Locate the cell with the specified text and output its [X, Y] center coordinate. 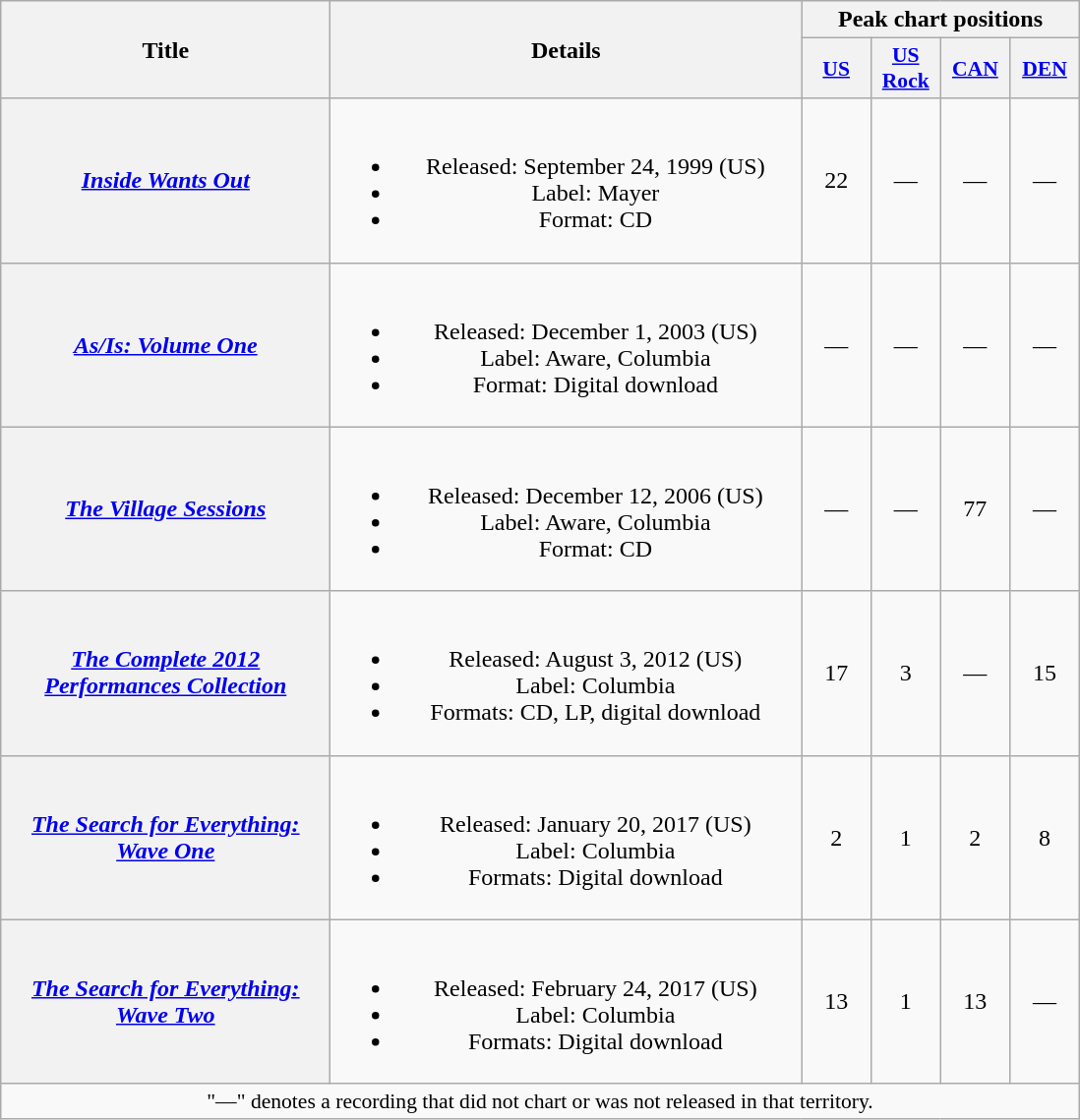
"—" denotes a recording that did not chart or was not released in that territory. [540, 1101]
USRock [905, 69]
Released: August 3, 2012 (US)Label: ColumbiaFormats: CD, LP, digital download [567, 673]
As/Is: Volume One [165, 344]
Details [567, 49]
CAN [976, 69]
The Search for Everything: Wave One [165, 838]
15 [1045, 673]
Inside Wants Out [165, 181]
Released: December 12, 2006 (US)Label: Aware, ColumbiaFormat: CD [567, 509]
Released: December 1, 2003 (US)Label: Aware, ColumbiaFormat: Digital download [567, 344]
Released: February 24, 2017 (US)Label: ColumbiaFormats: Digital download [567, 1001]
The Village Sessions [165, 509]
77 [976, 509]
US [836, 69]
The Complete 2012 Performances Collection [165, 673]
Title [165, 49]
Peak chart positions [940, 20]
Released: January 20, 2017 (US)Label: ColumbiaFormats: Digital download [567, 838]
22 [836, 181]
8 [1045, 838]
3 [905, 673]
The Search for Everything: Wave Two [165, 1001]
Released: September 24, 1999 (US)Label: MayerFormat: CD [567, 181]
17 [836, 673]
DEN [1045, 69]
